Scan for the cell matching the given text and deliver its (X, Y) coordinate at center. 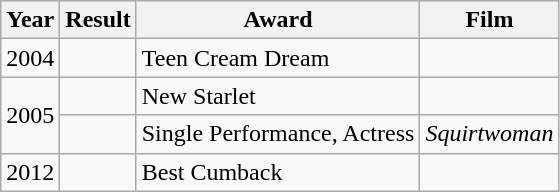
Squirtwoman (490, 134)
Single Performance, Actress (278, 134)
Award (278, 20)
Film (490, 20)
Best Cumback (278, 172)
2012 (30, 172)
2005 (30, 115)
Teen Cream Dream (278, 58)
Year (30, 20)
Result (98, 20)
2004 (30, 58)
New Starlet (278, 96)
